For the text-containing cell, return its midpoint in (X, Y) coordinate format. 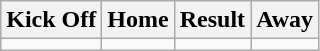
Away (285, 20)
Home (138, 20)
Result (212, 20)
Kick Off (52, 20)
